Find where the given text appears and provide that cell's center as (x, y) coordinate. 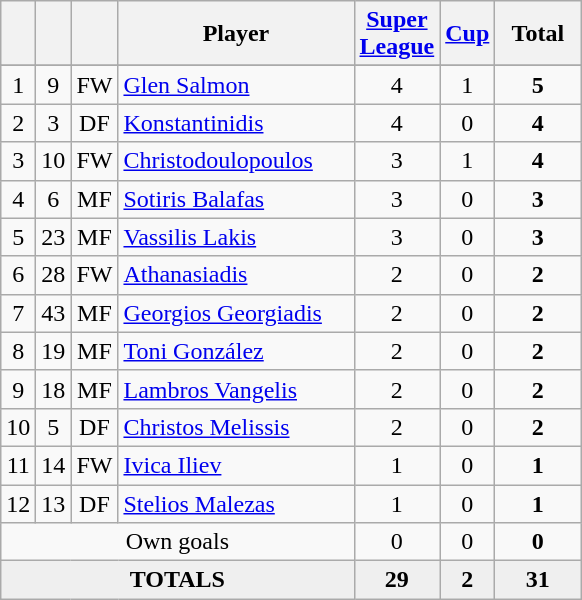
7 (18, 313)
12 (18, 503)
43 (54, 313)
28 (54, 275)
Sotiris Balafas (236, 199)
Georgios Georgiadis (236, 313)
Ivica Iliev (236, 465)
TOTALS (178, 580)
Cup (468, 34)
Athanasiadis (236, 275)
Stelios Malezas (236, 503)
14 (54, 465)
Glen Salmon (236, 85)
Konstantinidis (236, 123)
Toni González (236, 351)
11 (18, 465)
Christodoulopoulos (236, 161)
18 (54, 389)
Player (236, 34)
Vassilis Lakis (236, 237)
Lambros Vangelis (236, 389)
Christos Melissis (236, 427)
23 (54, 237)
8 (18, 351)
Total (538, 34)
31 (538, 580)
29 (397, 580)
Own goals (178, 542)
13 (54, 503)
Super League (397, 34)
19 (54, 351)
